Return (X, Y) of the center of cell containing provided text 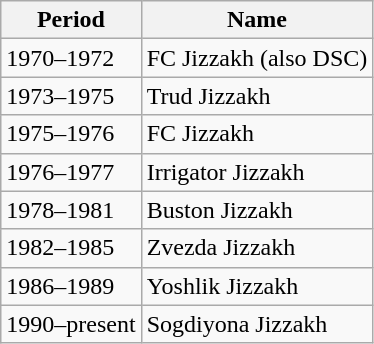
Sogdiyona Jizzakh (257, 324)
Period (71, 20)
1976–1977 (71, 172)
FC Jizzakh (257, 134)
Zvezda Jizzakh (257, 248)
1973–1975 (71, 96)
1990–present (71, 324)
Trud Jizzakh (257, 96)
Buston Jizzakh (257, 210)
Name (257, 20)
1978–1981 (71, 210)
Yoshlik Jizzakh (257, 286)
1970–1972 (71, 58)
1982–1985 (71, 248)
Irrigator Jizzakh (257, 172)
1986–1989 (71, 286)
FC Jizzakh (also DSC) (257, 58)
1975–1976 (71, 134)
